Output the [X, Y] coordinate of the center of the cell containing the given text.  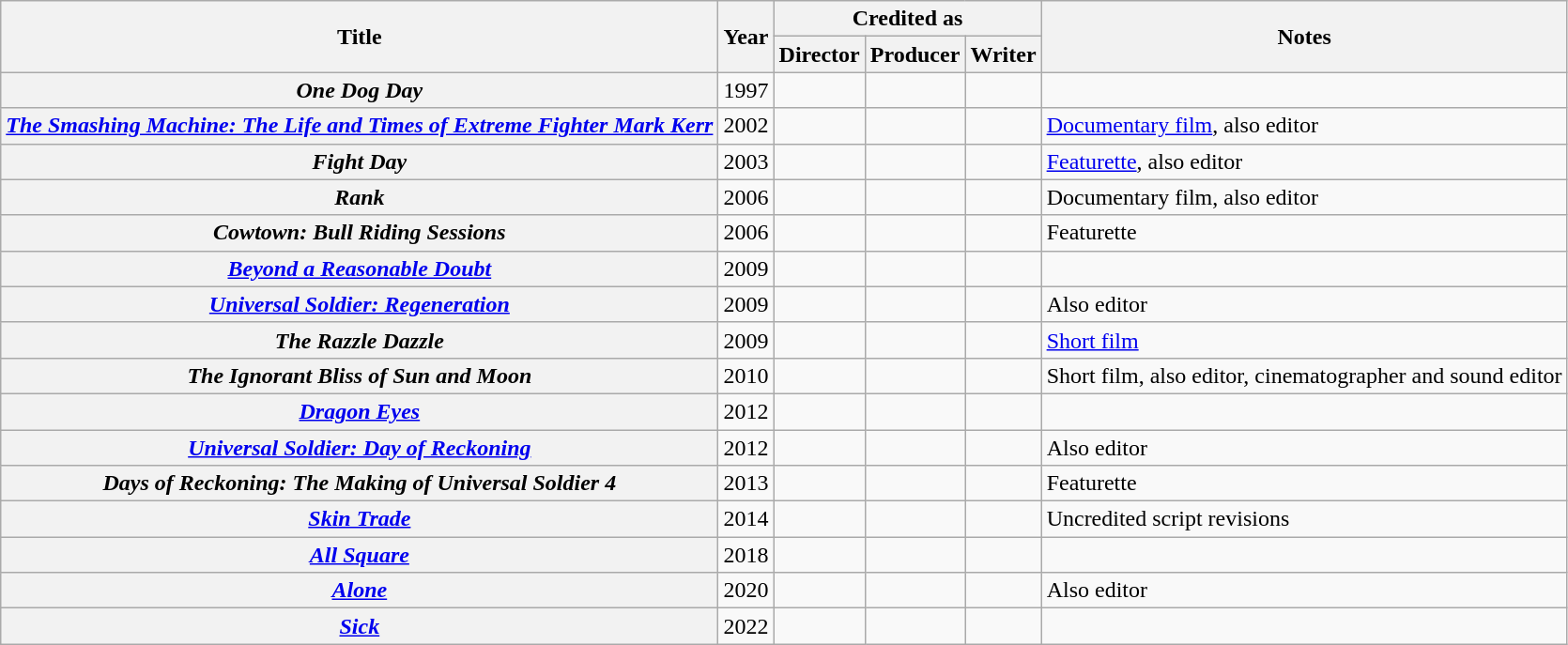
Featurette, also editor [1304, 161]
2018 [746, 555]
2010 [746, 376]
2013 [746, 484]
Dragon Eyes [360, 411]
Director [819, 54]
Uncredited script revisions [1304, 519]
Cowtown: Bull Riding Sessions [360, 233]
1997 [746, 90]
2014 [746, 519]
Title [360, 37]
All Square [360, 555]
Producer [915, 54]
Universal Soldier: Day of Reckoning [360, 448]
Sick [360, 626]
Skin Trade [360, 519]
The Razzle Dazzle [360, 340]
Credited as [907, 19]
Alone [360, 591]
Short film, also editor, cinematographer and sound editor [1304, 376]
Rank [360, 197]
The Smashing Machine: The Life and Times of Extreme Fighter Mark Kerr [360, 126]
Year [746, 37]
Beyond a Reasonable Doubt [360, 269]
2022 [746, 626]
Fight Day [360, 161]
Notes [1304, 37]
2020 [746, 591]
One Dog Day [360, 90]
2002 [746, 126]
Writer [1003, 54]
Short film [1304, 340]
2003 [746, 161]
The Ignorant Bliss of Sun and Moon [360, 376]
Days of Reckoning: The Making of Universal Soldier 4 [360, 484]
Universal Soldier: Regeneration [360, 304]
